Output the [x, y] coordinate of the center of the cell containing the given text.  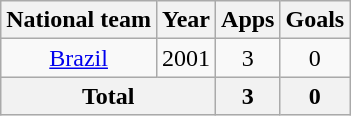
Apps [248, 20]
Goals [315, 20]
Year [186, 20]
Total [108, 96]
Brazil [79, 58]
2001 [186, 58]
National team [79, 20]
